Pinpoint the cell where the given text exists, returning its [X, Y] midpoint coordinate. 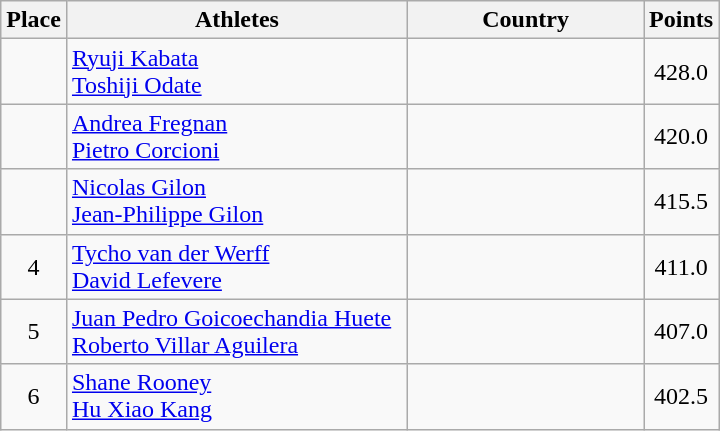
420.0 [682, 136]
Ryuji KabataToshiji Odate [236, 72]
415.5 [682, 202]
Tycho van der WerffDavid Lefevere [236, 266]
Andrea FregnanPietro Corcioni [236, 136]
6 [34, 396]
411.0 [682, 266]
4 [34, 266]
5 [34, 332]
Juan Pedro Goicoechandia HueteRoberto Villar Aguilera [236, 332]
Athletes [236, 20]
Points [682, 20]
Place [34, 20]
Nicolas GilonJean-Philippe Gilon [236, 202]
402.5 [682, 396]
Shane RooneyHu Xiao Kang [236, 396]
407.0 [682, 332]
Country [526, 20]
428.0 [682, 72]
